Return the [x, y] coordinate for the center point of the cell that contains the specified text.  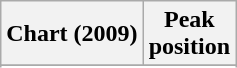
Chart (2009) [72, 34]
Peakposition [189, 34]
